For the text-containing cell, return its midpoint in [x, y] coordinate format. 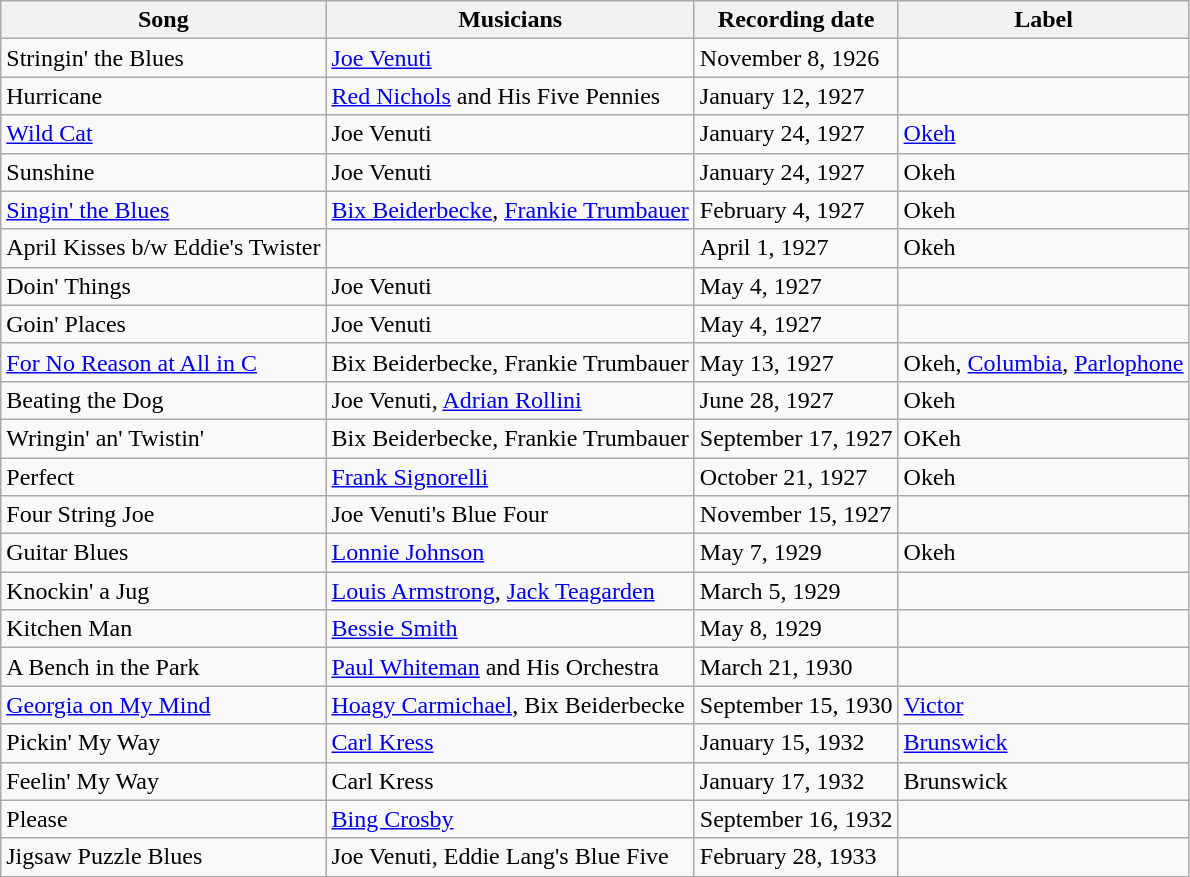
May 7, 1929 [796, 553]
Sunshine [164, 172]
Doin' Things [164, 286]
November 8, 1926 [796, 58]
Please [164, 819]
Kitchen Man [164, 629]
Guitar Blues [164, 553]
March 21, 1930 [796, 667]
Pickin' My Way [164, 743]
Wild Cat [164, 134]
Recording date [796, 20]
March 5, 1929 [796, 591]
OKeh [1044, 438]
For No Reason at All in C [164, 362]
May 8, 1929 [796, 629]
Hurricane [164, 96]
Singin' the Blues [164, 210]
Victor [1044, 705]
January 12, 1927 [796, 96]
A Bench in the Park [164, 667]
Frank Signorelli [510, 477]
February 4, 1927 [796, 210]
Bessie Smith [510, 629]
June 28, 1927 [796, 400]
Louis Armstrong, Jack Teagarden [510, 591]
Okeh, Columbia, Parlophone [1044, 362]
Bing Crosby [510, 819]
November 15, 1927 [796, 515]
Jigsaw Puzzle Blues [164, 857]
Four String Joe [164, 515]
Joe Venuti, Adrian Rollini [510, 400]
Knockin' a Jug [164, 591]
Georgia on My Mind [164, 705]
Label [1044, 20]
February 28, 1933 [796, 857]
Beating the Dog [164, 400]
Joe Venuti, Eddie Lang's Blue Five [510, 857]
Stringin' the Blues [164, 58]
Lonnie Johnson [510, 553]
Goin' Places [164, 324]
September 16, 1932 [796, 819]
Musicians [510, 20]
October 21, 1927 [796, 477]
Perfect [164, 477]
Joe Venuti's Blue Four [510, 515]
May 13, 1927 [796, 362]
Paul Whiteman and His Orchestra [510, 667]
Wringin' an' Twistin' [164, 438]
Hoagy Carmichael, Bix Beiderbecke [510, 705]
September 17, 1927 [796, 438]
September 15, 1930 [796, 705]
Feelin' My Way [164, 781]
January 15, 1932 [796, 743]
Red Nichols and His Five Pennies [510, 96]
April Kisses b/w Eddie's Twister [164, 248]
April 1, 1927 [796, 248]
January 17, 1932 [796, 781]
Song [164, 20]
